Determine the [x, y] coordinate at the center of the cell enclosing the given text.  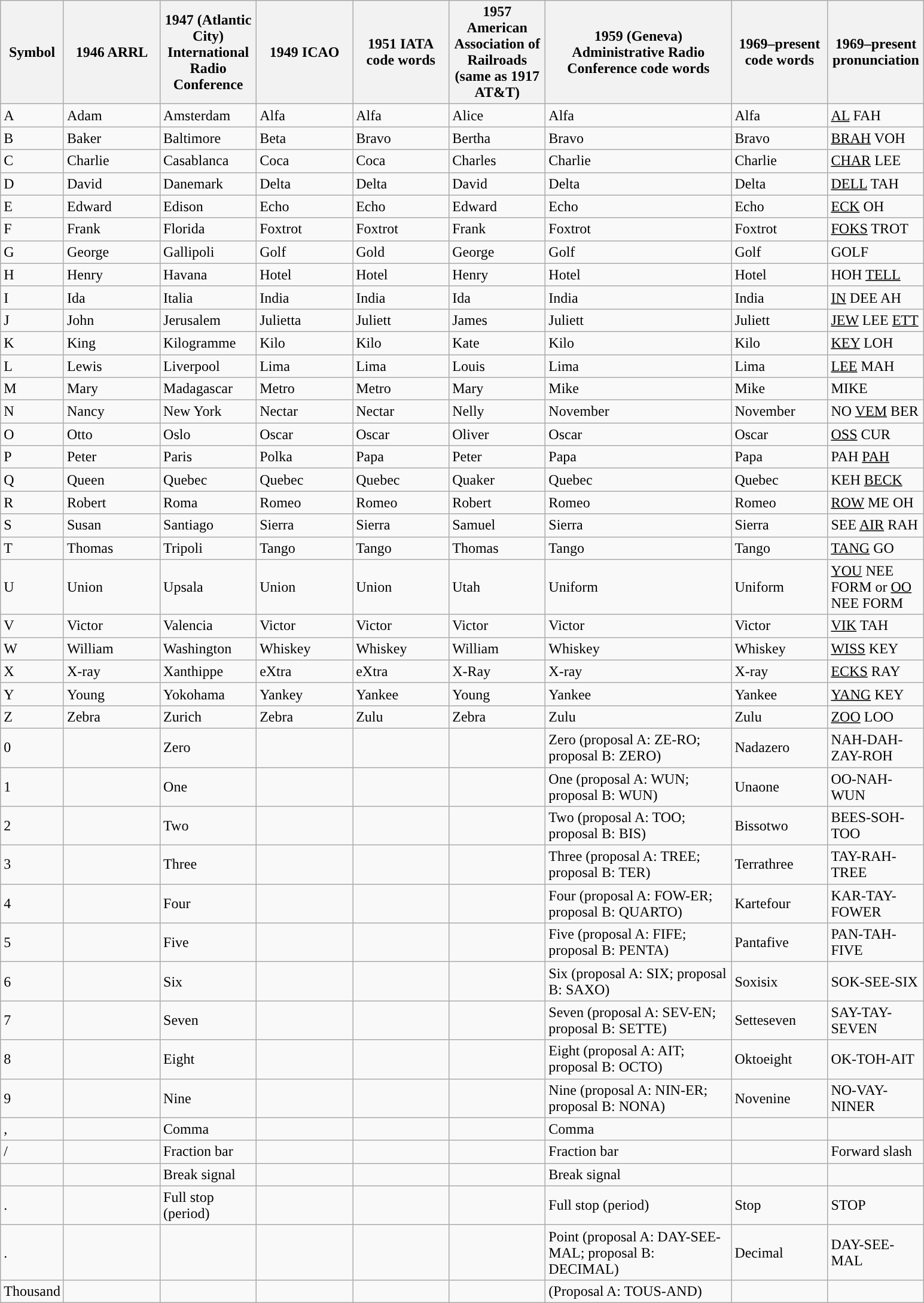
DAY-SEE-MAL [876, 1252]
Forward slash [876, 1152]
Kartefour [780, 903]
JEW LEE ETT [876, 320]
Havana [208, 275]
NAH-DAH-ZAY-ROH [876, 748]
Gold [401, 252]
P [32, 457]
YANG KEY [876, 694]
Roma [208, 503]
MIKE [876, 389]
S [32, 525]
5 [32, 943]
Zurich [208, 717]
Five [208, 943]
X-Ray [498, 671]
Baker [111, 138]
Otto [111, 434]
H [32, 275]
Santiago [208, 525]
New York [208, 412]
N [32, 412]
Florida [208, 229]
O [32, 434]
Susan [111, 525]
C [32, 161]
1949 ICAO [305, 53]
Amsterdam [208, 115]
Jerusalem [208, 320]
Symbol [32, 53]
Six [208, 981]
Queen [111, 480]
Liverpool [208, 366]
Five (proposal A: FIFE; proposal B: PENTA) [639, 943]
Yokohama [208, 694]
Julietta [305, 320]
Kilogramme [208, 343]
TAY-RAH-TREE [876, 865]
NO-VAY-NINER [876, 1098]
W [32, 649]
Unaone [780, 786]
F [32, 229]
6 [32, 981]
7 [32, 1021]
I [32, 297]
Tripoli [208, 548]
Adam [111, 115]
ROW ME OH [876, 503]
4 [32, 903]
SOK-SEE-SIX [876, 981]
Valencia [208, 626]
Eight [208, 1059]
OO-NAH-WUN [876, 786]
Charles [498, 161]
1969–present code words [780, 53]
James [498, 320]
Italia [208, 297]
Samuel [498, 525]
U [32, 587]
TANG GO [876, 548]
Nine (proposal A: NIN-ER; proposal B: NONA) [639, 1098]
STOP [876, 1205]
NO VEM BER [876, 412]
Danemark [208, 184]
Three [208, 865]
Z [32, 717]
Edison [208, 206]
B [32, 138]
1951 IATA code words [401, 53]
IN DEE AH [876, 297]
2 [32, 826]
Paris [208, 457]
Point (proposal A: DAY-SEE-MAL; proposal B: DECIMAL) [639, 1252]
Two [208, 826]
CHAR LEE [876, 161]
/ [32, 1152]
ECKS RAY [876, 671]
SAY-TAY-SEVEN [876, 1021]
One (proposal A: WUN; proposal B: WUN) [639, 786]
Nine [208, 1098]
Nadazero [780, 748]
Four [208, 903]
Stop [780, 1205]
Seven [208, 1021]
PAH PAH [876, 457]
R [32, 503]
Bissotwo [780, 826]
Upsala [208, 587]
Polka [305, 457]
Kate [498, 343]
VIK TAH [876, 626]
Alice [498, 115]
Oliver [498, 434]
Novenine [780, 1098]
D [32, 184]
Setteseven [780, 1021]
Zero [208, 748]
DELL TAH [876, 184]
Four (proposal A: FOW-ER; proposal B: QUARTO) [639, 903]
1 [32, 786]
M [32, 389]
OK-TOH-AIT [876, 1059]
OSS CUR [876, 434]
WISS KEY [876, 649]
Decimal [780, 1252]
YOU NEE FORM or OO NEE FORM [876, 587]
9 [32, 1098]
Eight (proposal A: AIT; proposal B: OCTO) [639, 1059]
1957 American Association of Railroads (same as 1917 AT&T) [498, 53]
Utah [498, 587]
A [32, 115]
Quaker [498, 480]
KAR-TAY-FOWER [876, 903]
V [32, 626]
1946 ARRL [111, 53]
KEY LOH [876, 343]
G [32, 252]
L [32, 366]
LEE MAH [876, 366]
Baltimore [208, 138]
Casablanca [208, 161]
1947 (Atlantic City) International Radio Conference [208, 53]
Washington [208, 649]
Terrathree [780, 865]
Y [32, 694]
Bertha [498, 138]
BRAH VOH [876, 138]
Seven (proposal A: SEV-EN; proposal B: SETTE) [639, 1021]
Oktoeight [780, 1059]
3 [32, 865]
K [32, 343]
T [32, 548]
Xanthippe [208, 671]
SEE AIR RAH [876, 525]
Soxisix [780, 981]
Oslo [208, 434]
(Proposal A: TOUS-AND) [639, 1291]
KEH BECK [876, 480]
Thousand [32, 1291]
1969–present pronunciation [876, 53]
FOKS TROT [876, 229]
Madagascar [208, 389]
X [32, 671]
BEES-SOH-TOO [876, 826]
One [208, 786]
J [32, 320]
Nancy [111, 412]
Gallipoli [208, 252]
ZOO LOO [876, 717]
ECK OH [876, 206]
Three (proposal A: TREE; proposal B: TER) [639, 865]
Lewis [111, 366]
Pantafive [780, 943]
HOH TELL [876, 275]
8 [32, 1059]
Nelly [498, 412]
King [111, 343]
Yankey [305, 694]
Six (proposal A: SIX; proposal B: SAXO) [639, 981]
Louis [498, 366]
Beta [305, 138]
E [32, 206]
0 [32, 748]
Q [32, 480]
PAN-TAH-FIVE [876, 943]
, [32, 1129]
AL FAH [876, 115]
Two (proposal A: TOO; proposal B: BIS) [639, 826]
1959 (Geneva) Administrative Radio Conference code words [639, 53]
GOLF [876, 252]
John [111, 320]
Zero (proposal A: ZE-RO; proposal B: ZERO) [639, 748]
